Return (X, Y) of the center of cell containing provided text 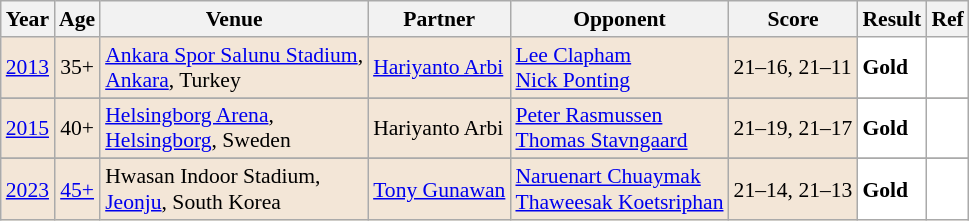
Venue (234, 19)
35+ (77, 68)
Score (794, 19)
2013 (28, 68)
21–16, 21–11 (794, 68)
Ref (947, 19)
2023 (28, 190)
Naruenart Chuaymak Thaweesak Koetsriphan (619, 190)
40+ (77, 128)
Opponent (619, 19)
Age (77, 19)
45+ (77, 190)
Partner (439, 19)
Lee Clapham Nick Ponting (619, 68)
2015 (28, 128)
Result (892, 19)
21–19, 21–17 (794, 128)
Hwasan Indoor Stadium,Jeonju, South Korea (234, 190)
Helsingborg Arena,Helsingborg, Sweden (234, 128)
Year (28, 19)
Tony Gunawan (439, 190)
21–14, 21–13 (794, 190)
Peter Rasmussen Thomas Stavngaard (619, 128)
Ankara Spor Salunu Stadium,Ankara, Turkey (234, 68)
